Scan for the cell matching the given text and deliver its (X, Y) coordinate at center. 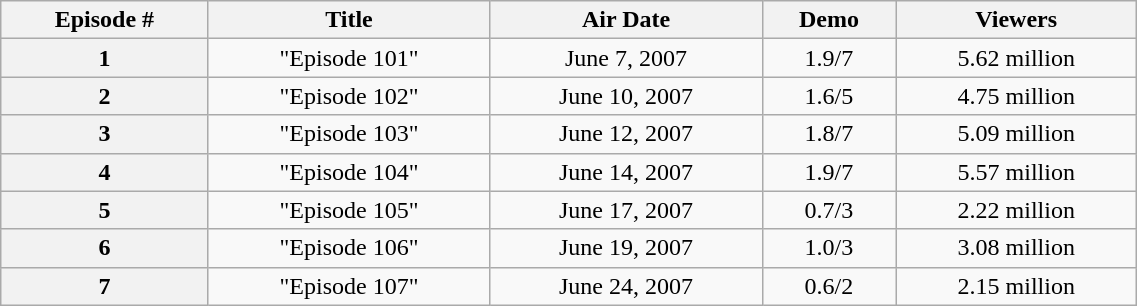
3.08 million (1016, 248)
"Episode 102" (349, 96)
5.57 million (1016, 172)
0.6/2 (828, 286)
"Episode 104" (349, 172)
June 10, 2007 (626, 96)
June 12, 2007 (626, 134)
June 17, 2007 (626, 210)
3 (104, 134)
"Episode 101" (349, 58)
Viewers (1016, 20)
1 (104, 58)
June 19, 2007 (626, 248)
1.0/3 (828, 248)
Title (349, 20)
5 (104, 210)
"Episode 105" (349, 210)
0.7/3 (828, 210)
2.15 million (1016, 286)
5.62 million (1016, 58)
"Episode 106" (349, 248)
5.09 million (1016, 134)
4 (104, 172)
Air Date (626, 20)
"Episode 103" (349, 134)
June 7, 2007 (626, 58)
2.22 million (1016, 210)
June 24, 2007 (626, 286)
1.8/7 (828, 134)
4.75 million (1016, 96)
2 (104, 96)
7 (104, 286)
6 (104, 248)
1.6/5 (828, 96)
June 14, 2007 (626, 172)
Episode # (104, 20)
Demo (828, 20)
"Episode 107" (349, 286)
